Identify which cell holds the provided text, then report its [X, Y] central coordinate. 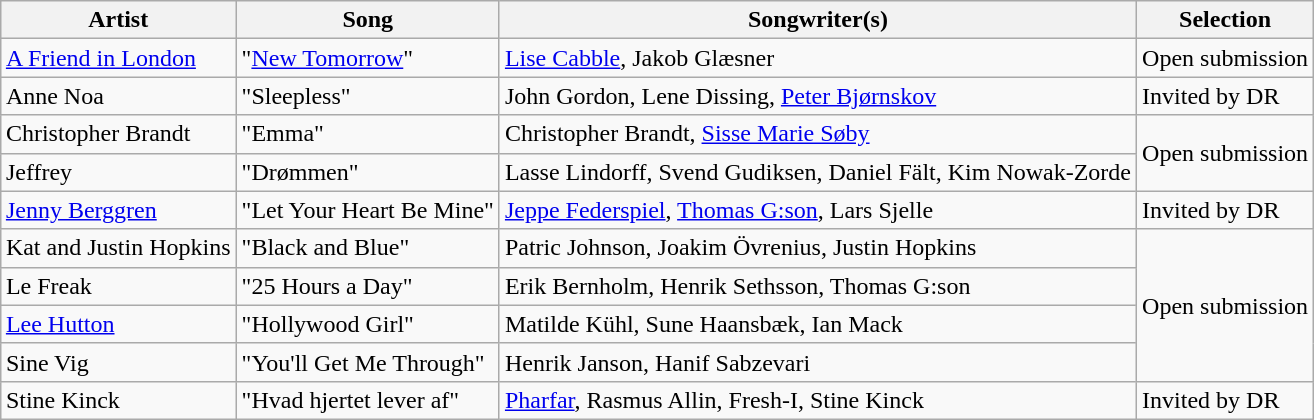
Stine Kinck [118, 400]
Song [368, 20]
Henrik Janson, Hanif Sabzevari [818, 362]
Lasse Lindorff, Svend Gudiksen, Daniel Fält, Kim Nowak-Zorde [818, 172]
Le Freak [118, 286]
Selection [1226, 20]
"Drømmen" [368, 172]
Songwriter(s) [818, 20]
Jeffrey [118, 172]
Pharfar, Rasmus Allin, Fresh-I, Stine Kinck [818, 400]
Christopher Brandt, Sisse Marie Søby [818, 134]
Christopher Brandt [118, 134]
"25 Hours a Day" [368, 286]
"Black and Blue" [368, 248]
"Hvad hjertet lever af" [368, 400]
Sine Vig [118, 362]
Artist [118, 20]
Jeppe Federspiel, Thomas G:son, Lars Sjelle [818, 210]
"Hollywood Girl" [368, 324]
"Let Your Heart Be Mine" [368, 210]
A Friend in London [118, 58]
Erik Bernholm, Henrik Sethsson, Thomas G:son [818, 286]
Lee Hutton [118, 324]
John Gordon, Lene Dissing, Peter Bjørnskov [818, 96]
"You'll Get Me Through" [368, 362]
"Emma" [368, 134]
Matilde Kühl, Sune Haansbæk, Ian Mack [818, 324]
"New Tomorrow" [368, 58]
"Sleepless" [368, 96]
Patric Johnson, Joakim Övrenius, Justin Hopkins [818, 248]
Anne Noa [118, 96]
Jenny Berggren [118, 210]
Kat and Justin Hopkins [118, 248]
Lise Cabble, Jakob Glæsner [818, 58]
